Find where the given text appears and provide that cell's center as [x, y] coordinate. 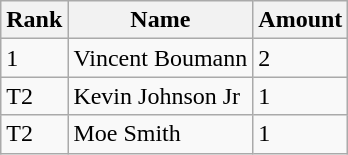
2 [300, 58]
Name [160, 20]
Rank [34, 20]
Moe Smith [160, 134]
Amount [300, 20]
Vincent Boumann [160, 58]
Kevin Johnson Jr [160, 96]
